Return (X, Y) of the center of cell containing provided text 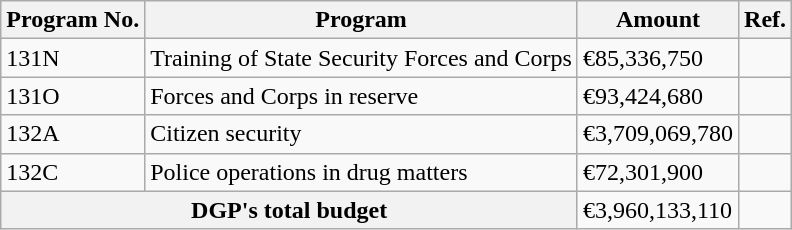
€72,301,900 (658, 172)
€3,960,133,110 (658, 210)
€3,709,069,780 (658, 134)
131N (73, 58)
€85,336,750 (658, 58)
131O (73, 96)
DGP's total budget (290, 210)
132C (73, 172)
Forces and Corps in reserve (362, 96)
Citizen security (362, 134)
Training of State Security Forces and Corps (362, 58)
132A (73, 134)
Program (362, 20)
€93,424,680 (658, 96)
Police operations in drug matters (362, 172)
Ref. (766, 20)
Program No. (73, 20)
Amount (658, 20)
